Determine the (x, y) coordinate at the center of the cell enclosing the given text.  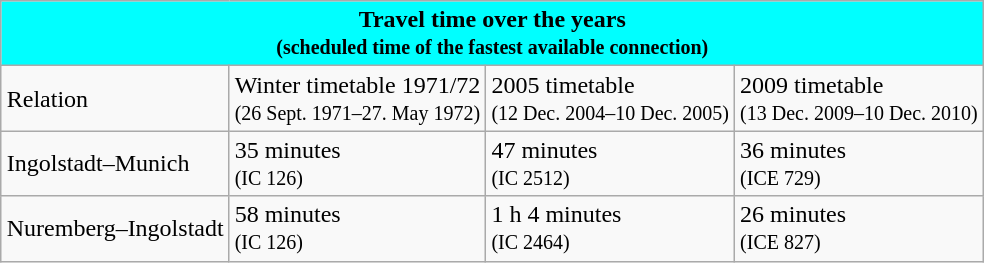
2009 timetable (13 Dec. 2009–10 Dec. 2010) (860, 98)
58 minutes(IC 126) (358, 228)
1 h 4 minutes(IC 2464) (610, 228)
47 minutes(IC 2512) (610, 164)
Nuremberg–Ingolstadt (115, 228)
Relation (115, 98)
Travel time over the years(scheduled time of the fastest available connection) (492, 34)
2005 timetable (12 Dec. 2004–10 Dec. 2005) (610, 98)
Ingolstadt–Munich (115, 164)
26 minutes(ICE 827) (860, 228)
35 minutes(IC 126) (358, 164)
36 minutes(ICE 729) (860, 164)
Winter timetable 1971/72(26 Sept. 1971–27. May 1972) (358, 98)
